Scan for the cell matching the given text and deliver its (X, Y) coordinate at center. 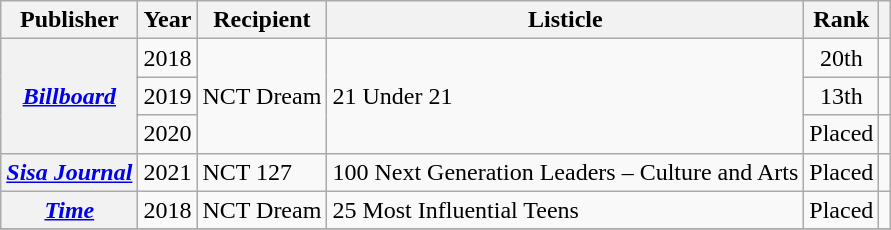
13th (842, 96)
25 Most Influential Teens (566, 210)
2021 (168, 172)
20th (842, 58)
Time (70, 210)
Recipient (262, 20)
Listicle (566, 20)
2020 (168, 134)
Publisher (70, 20)
2019 (168, 96)
Year (168, 20)
100 Next Generation Leaders – Culture and Arts (566, 172)
21 Under 21 (566, 96)
Rank (842, 20)
Billboard (70, 96)
NCT 127 (262, 172)
Sisa Journal (70, 172)
